Search for the cell housing the specified text and yield its (x, y) center coordinate. 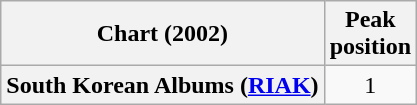
Peakposition (370, 34)
Chart (2002) (162, 34)
1 (370, 85)
South Korean Albums (RIAK) (162, 85)
